Find where the given text appears and provide that cell's center as [x, y] coordinate. 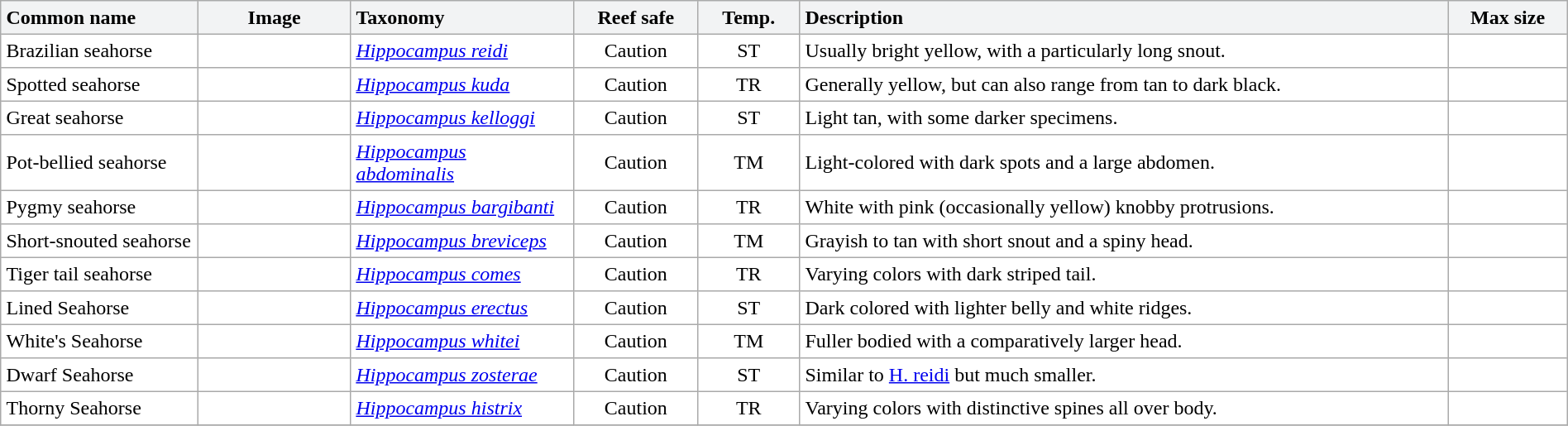
Dark colored with lighter belly and white ridges. [1124, 308]
Common name [99, 17]
Brazilian seahorse [99, 50]
Great seahorse [99, 117]
Short-snouted seahorse [99, 241]
Hippocampus abdominalis [462, 163]
Fuller bodied with a comparatively larger head. [1124, 341]
Taxonomy [462, 17]
Tiger tail seahorse [99, 274]
Image [274, 17]
Pot-bellied seahorse [99, 163]
Grayish to tan with short snout and a spiny head. [1124, 241]
White with pink (occasionally yellow) knobby protrusions. [1124, 207]
Similar to H. reidi but much smaller. [1124, 375]
Light tan, with some darker specimens. [1124, 117]
Spotted seahorse [99, 84]
Hippocampus bargibanti [462, 207]
Temp. [749, 17]
Light-colored with dark spots and a large abdomen. [1124, 163]
Varying colors with distinctive spines all over body. [1124, 408]
Lined Seahorse [99, 308]
Hippocampus comes [462, 274]
Description [1124, 17]
Hippocampus kuda [462, 84]
Hippocampus kelloggi [462, 117]
White's Seahorse [99, 341]
Hippocampus zosterae [462, 375]
Hippocampus breviceps [462, 241]
Dwarf Seahorse [99, 375]
Reef safe [636, 17]
Generally yellow, but can also range from tan to dark black. [1124, 84]
Varying colors with dark striped tail. [1124, 274]
Hippocampus whitei [462, 341]
Hippocampus erectus [462, 308]
Hippocampus histrix [462, 408]
Max size [1508, 17]
Hippocampus reidi [462, 50]
Thorny Seahorse [99, 408]
Pygmy seahorse [99, 207]
Usually bright yellow, with a particularly long snout. [1124, 50]
